Output the [X, Y] coordinate of the center of the cell containing the given text.  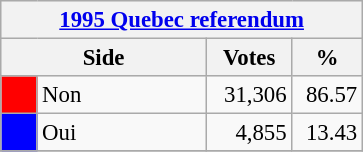
4,855 [249, 133]
Non [122, 95]
Side [104, 58]
Oui [122, 133]
86.57 [328, 95]
31,306 [249, 95]
1995 Quebec referendum [182, 20]
Votes [249, 58]
13.43 [328, 133]
% [328, 58]
